Scan for the cell matching the given text and deliver its (X, Y) coordinate at center. 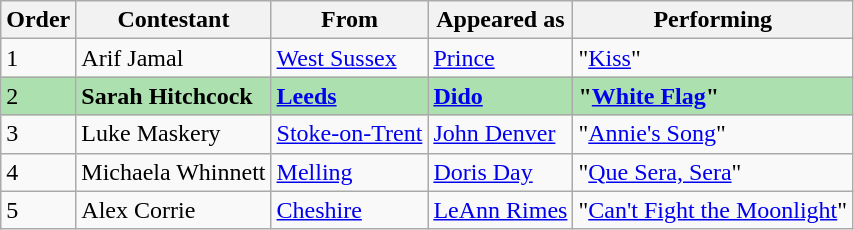
Dido (500, 96)
Order (38, 20)
"Annie's Song" (713, 134)
LeAnn Rimes (500, 210)
Melling (350, 172)
Doris Day (500, 172)
Contestant (174, 20)
West Sussex (350, 58)
From (350, 20)
Prince (500, 58)
Sarah Hitchcock (174, 96)
Performing (713, 20)
Cheshire (350, 210)
"Can't Fight the Moonlight" (713, 210)
Michaela Whinnett (174, 172)
"Que Sera, Sera" (713, 172)
Luke Maskery (174, 134)
3 (38, 134)
"White Flag" (713, 96)
Alex Corrie (174, 210)
John Denver (500, 134)
1 (38, 58)
Stoke-on-Trent (350, 134)
5 (38, 210)
"Kiss" (713, 58)
4 (38, 172)
2 (38, 96)
Arif Jamal (174, 58)
Appeared as (500, 20)
Leeds (350, 96)
